Determine the (X, Y) coordinate at the center of the cell enclosing the given text.  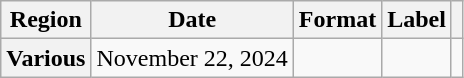
November 22, 2024 (192, 58)
Various (46, 58)
Format (337, 20)
Date (192, 20)
Region (46, 20)
Label (417, 20)
